Scan for the cell matching the given text and deliver its (x, y) coordinate at center. 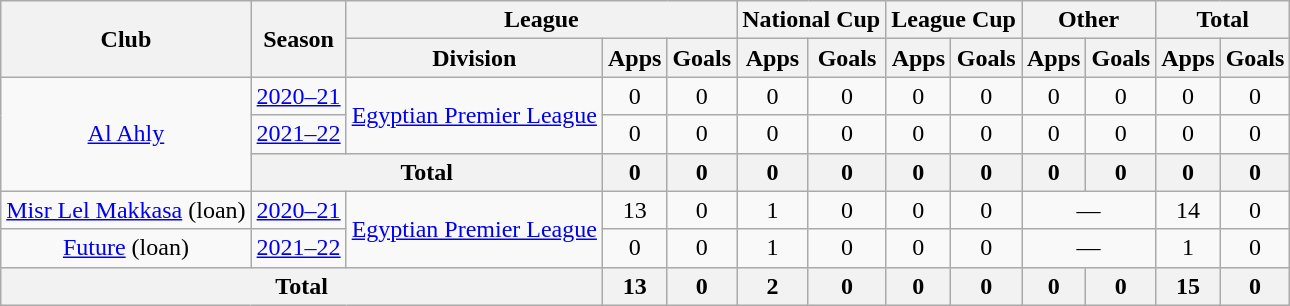
Other (1089, 20)
League (541, 20)
National Cup (812, 20)
League Cup (954, 20)
Season (298, 39)
Future (loan) (126, 248)
15 (1188, 286)
2 (773, 286)
Division (474, 58)
14 (1188, 210)
Club (126, 39)
Misr Lel Makkasa (loan) (126, 210)
Al Ahly (126, 134)
